Return the [X, Y] coordinate for the center point of the cell that contains the specified text.  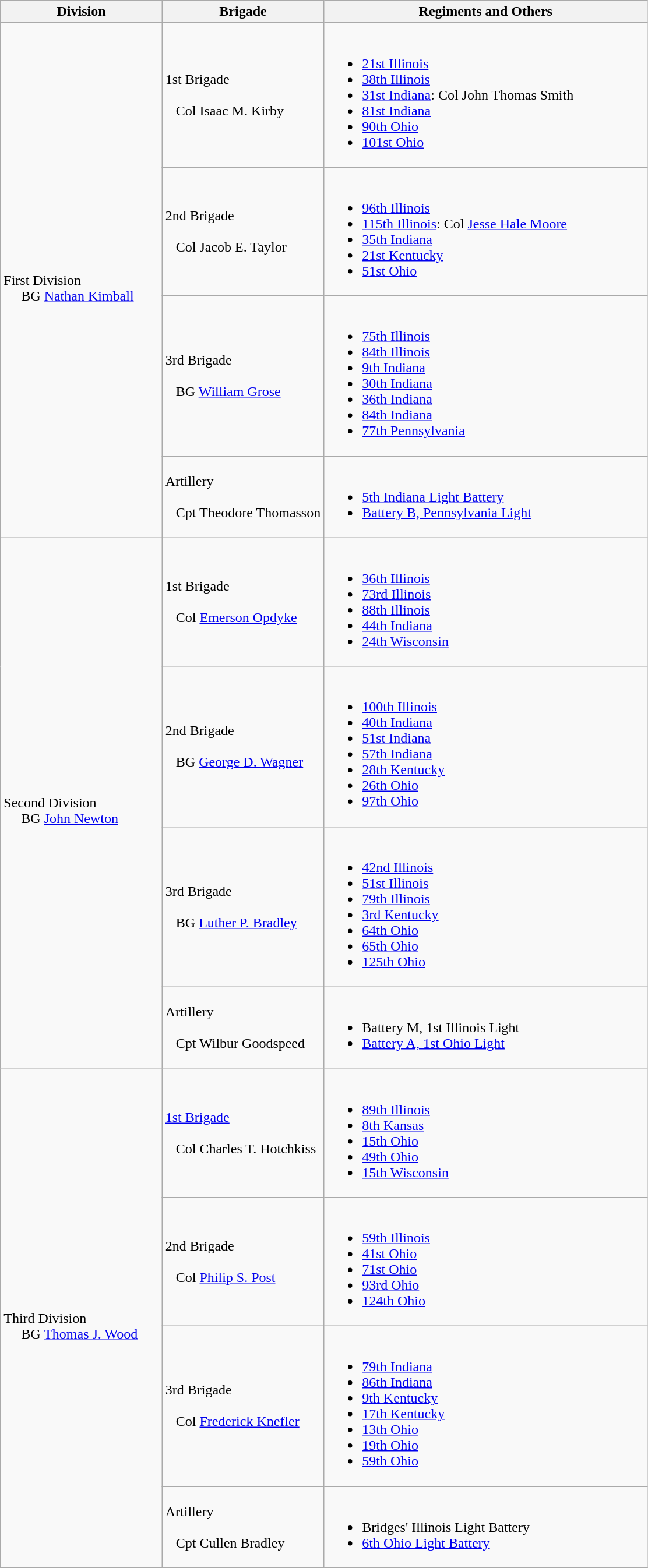
Regiments and Others [486, 12]
Artillery Cpt Theodore Thomasson [243, 497]
Second Division BG John Newton [82, 803]
First Division BG Nathan Kimball [82, 280]
100th Illinois40th Indiana51st Indiana57th Indiana28th Kentucky26th Ohio97th Ohio [486, 747]
2nd Brigade BG George D. Wagner [243, 747]
1st Brigade Col Emerson Opdyke [243, 602]
2nd Brigade Col Jacob E. Taylor [243, 232]
Brigade [243, 12]
1st Brigade Col Isaac M. Kirby [243, 95]
3rd Brigade Col Frederick Knefler [243, 1406]
89th Illinois8th Kansas15th Ohio49th Ohio15th Wisconsin [486, 1132]
75th Illinois84th Illinois9th Indiana30th Indiana36th Indiana84th Indiana77th Pennsylvania [486, 376]
2nd Brigade Col Philip S. Post [243, 1262]
59th Illinois41st Ohio71st Ohio93rd Ohio124th Ohio [486, 1262]
79th Indiana86th Indiana9th Kentucky17th Kentucky13th Ohio19th Ohio59th Ohio [486, 1406]
5th Indiana Light BatteryBattery B, Pennsylvania Light [486, 497]
96th Illinois115th Illinois: Col Jesse Hale Moore35th Indiana21st Kentucky51st Ohio [486, 232]
3rd Brigade BG Luther P. Bradley [243, 906]
Third Division BG Thomas J. Wood [82, 1318]
36th Illinois73rd Illinois88th Illinois44th Indiana24th Wisconsin [486, 602]
1st Brigade Col Charles T. Hotchkiss [243, 1132]
Artillery Cpt Wilbur Goodspeed [243, 1027]
3rd Brigade BG William Grose [243, 376]
Artillery Cpt Cullen Bradley [243, 1527]
Battery M, 1st Illinois LightBattery A, 1st Ohio Light [486, 1027]
21st Illinois38th Illinois31st Indiana: Col John Thomas Smith81st Indiana90th Ohio101st Ohio [486, 95]
42nd Illinois51st Illinois79th Illinois3rd Kentucky64th Ohio65th Ohio125th Ohio [486, 906]
Division [82, 12]
Bridges' Illinois Light Battery6th Ohio Light Battery [486, 1527]
